Output the [X, Y] coordinate of the center of the cell containing the given text.  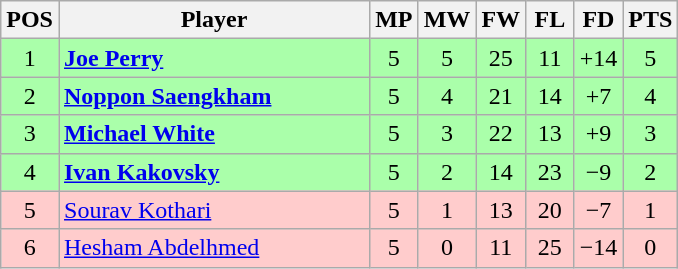
POS [30, 20]
Sourav Kothari [214, 210]
Hesham Abdelhmed [214, 248]
−14 [598, 248]
PTS [650, 20]
−9 [598, 172]
−7 [598, 210]
FD [598, 20]
FL [550, 20]
Michael White [214, 134]
Ivan Kakovsky [214, 172]
+14 [598, 58]
Noppon Saengkham [214, 96]
+9 [598, 134]
+7 [598, 96]
20 [550, 210]
Player [214, 20]
FW [501, 20]
23 [550, 172]
22 [501, 134]
MP [394, 20]
21 [501, 96]
MW [447, 20]
Joe Perry [214, 58]
6 [30, 248]
